Capture the cell that displays the provided text and extract its [X, Y] central coordinate. 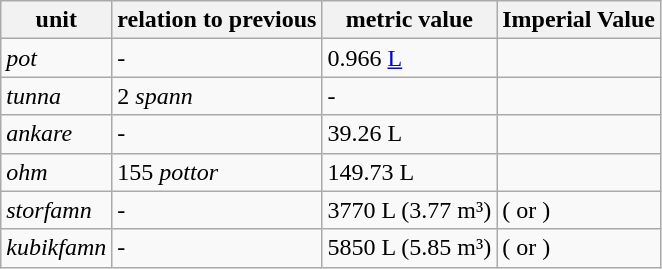
kubikfamn [56, 248]
metric value [410, 20]
0.966 L [410, 58]
155 pottor [217, 172]
ankare [56, 134]
3770 L (3.77 m³) [410, 210]
ohm [56, 172]
relation to previous [217, 20]
pot [56, 58]
Imperial Value [579, 20]
39.26 L [410, 134]
149.73 L [410, 172]
2 spann [217, 96]
5850 L (5.85 m³) [410, 248]
unit [56, 20]
tunna [56, 96]
storfamn [56, 210]
